Search for the cell housing the specified text and yield its (x, y) center coordinate. 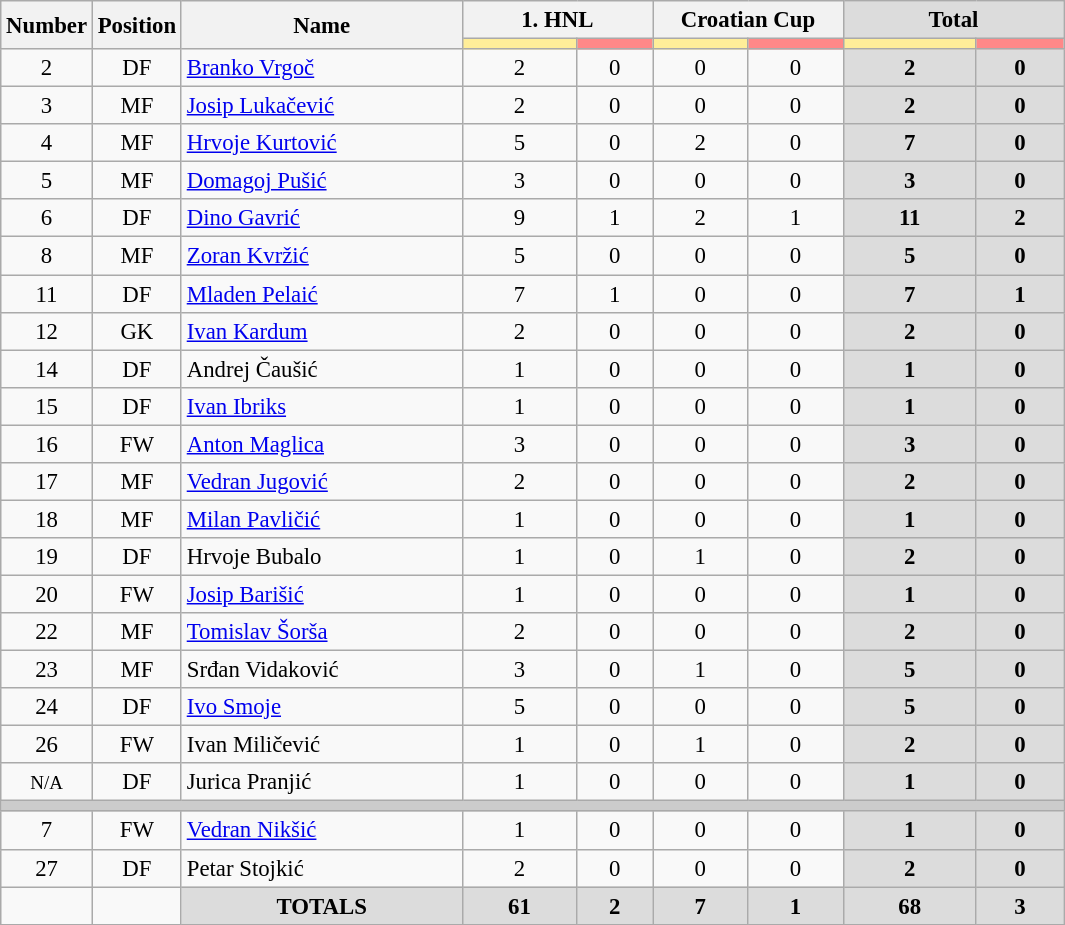
Ivan Kardum (322, 331)
Petar Stojkić (322, 868)
68 (910, 906)
8 (47, 256)
Mladen Pelaić (322, 294)
Tomislav Šorša (322, 632)
16 (47, 444)
6 (47, 219)
Hrvoje Bubalo (322, 557)
20 (47, 594)
22 (47, 632)
Number (47, 25)
Position (136, 25)
Andrej Čaušić (322, 369)
12 (47, 331)
Ivo Smoje (322, 707)
Srđan Vidaković (322, 670)
Croatian Cup (748, 20)
4 (47, 143)
GK (136, 331)
Ivan Miličević (322, 745)
Name (322, 25)
27 (47, 868)
Total (954, 20)
26 (47, 745)
Vedran Jugović (322, 482)
24 (47, 707)
Jurica Pranjić (322, 782)
1. HNL (558, 20)
17 (47, 482)
Branko Vrgoč (322, 68)
N/A (47, 782)
9 (520, 219)
TOTALS (322, 906)
Milan Pavličić (322, 519)
Vedran Nikšić (322, 831)
19 (47, 557)
Dino Gavrić (322, 219)
18 (47, 519)
14 (47, 369)
Hrvoje Kurtović (322, 143)
Ivan Ibriks (322, 406)
Anton Maglica (322, 444)
Zoran Kvržić (322, 256)
Domagoj Pušić (322, 181)
23 (47, 670)
61 (520, 906)
Josip Lukačević (322, 106)
15 (47, 406)
Josip Barišić (322, 594)
